Return (X, Y) of the center of cell containing provided text 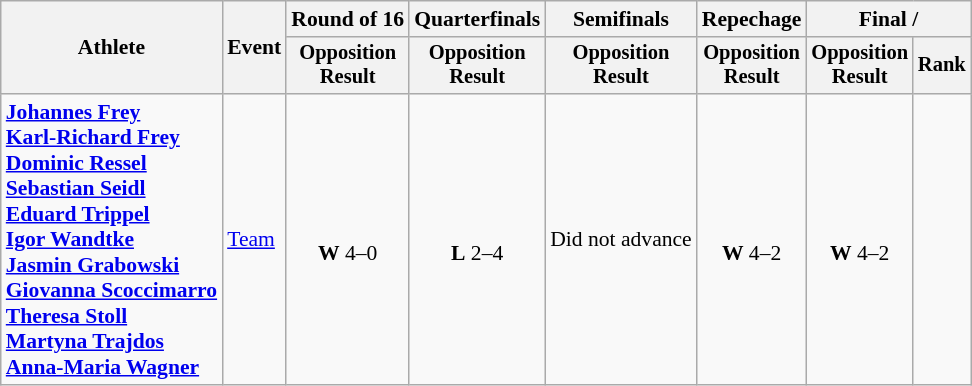
W 4–0 (348, 240)
Semifinals (621, 19)
Event (254, 48)
Round of 16 (348, 19)
L 2–4 (477, 240)
Repechage (752, 19)
Did not advance (621, 240)
Quarterfinals (477, 19)
Team (254, 240)
Athlete (112, 48)
Rank (942, 66)
Final / (888, 19)
